Output the [X, Y] coordinate of the center of the cell containing the given text.  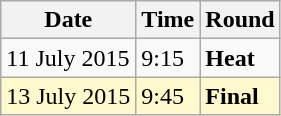
Time [168, 20]
Heat [240, 58]
Round [240, 20]
13 July 2015 [68, 96]
9:45 [168, 96]
Final [240, 96]
Date [68, 20]
9:15 [168, 58]
11 July 2015 [68, 58]
